Return [x, y] of the center of cell containing provided text 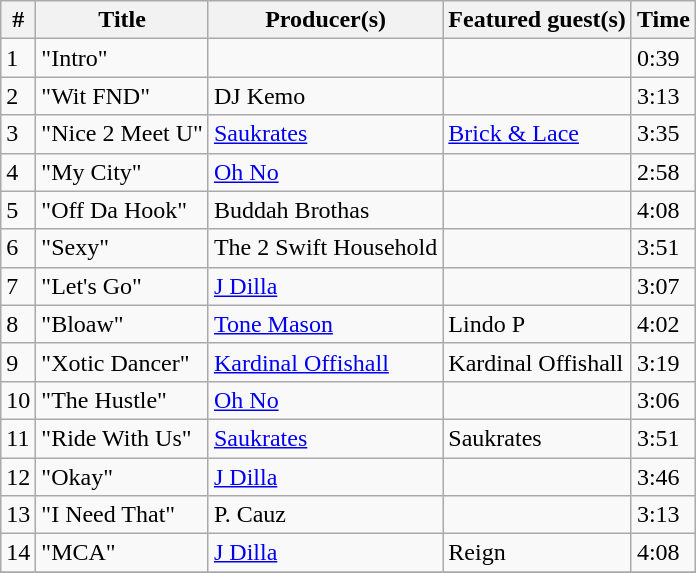
3:46 [663, 477]
Tone Mason [325, 324]
"Ride With Us" [122, 438]
4 [18, 172]
"Let's Go" [122, 286]
"MCA" [122, 553]
"My City" [122, 172]
9 [18, 362]
5 [18, 210]
Title [122, 20]
DJ Kemo [325, 96]
8 [18, 324]
"Nice 2 Meet U" [122, 134]
Producer(s) [325, 20]
14 [18, 553]
Brick & Lace [538, 134]
Time [663, 20]
Featured guest(s) [538, 20]
Buddah Brothas [325, 210]
10 [18, 400]
P. Cauz [325, 515]
"Xotic Dancer" [122, 362]
"Okay" [122, 477]
3:35 [663, 134]
# [18, 20]
"Bloaw" [122, 324]
"I Need That" [122, 515]
0:39 [663, 58]
2:58 [663, 172]
4:02 [663, 324]
3:06 [663, 400]
13 [18, 515]
1 [18, 58]
"The Hustle" [122, 400]
3 [18, 134]
6 [18, 248]
"Sexy" [122, 248]
"Wit FND" [122, 96]
12 [18, 477]
Lindo P [538, 324]
7 [18, 286]
3:07 [663, 286]
"Intro" [122, 58]
3:19 [663, 362]
2 [18, 96]
Reign [538, 553]
"Off Da Hook" [122, 210]
11 [18, 438]
The 2 Swift Household [325, 248]
